Detect which cell encompasses the target text, then output its (x, y) center coordinate. 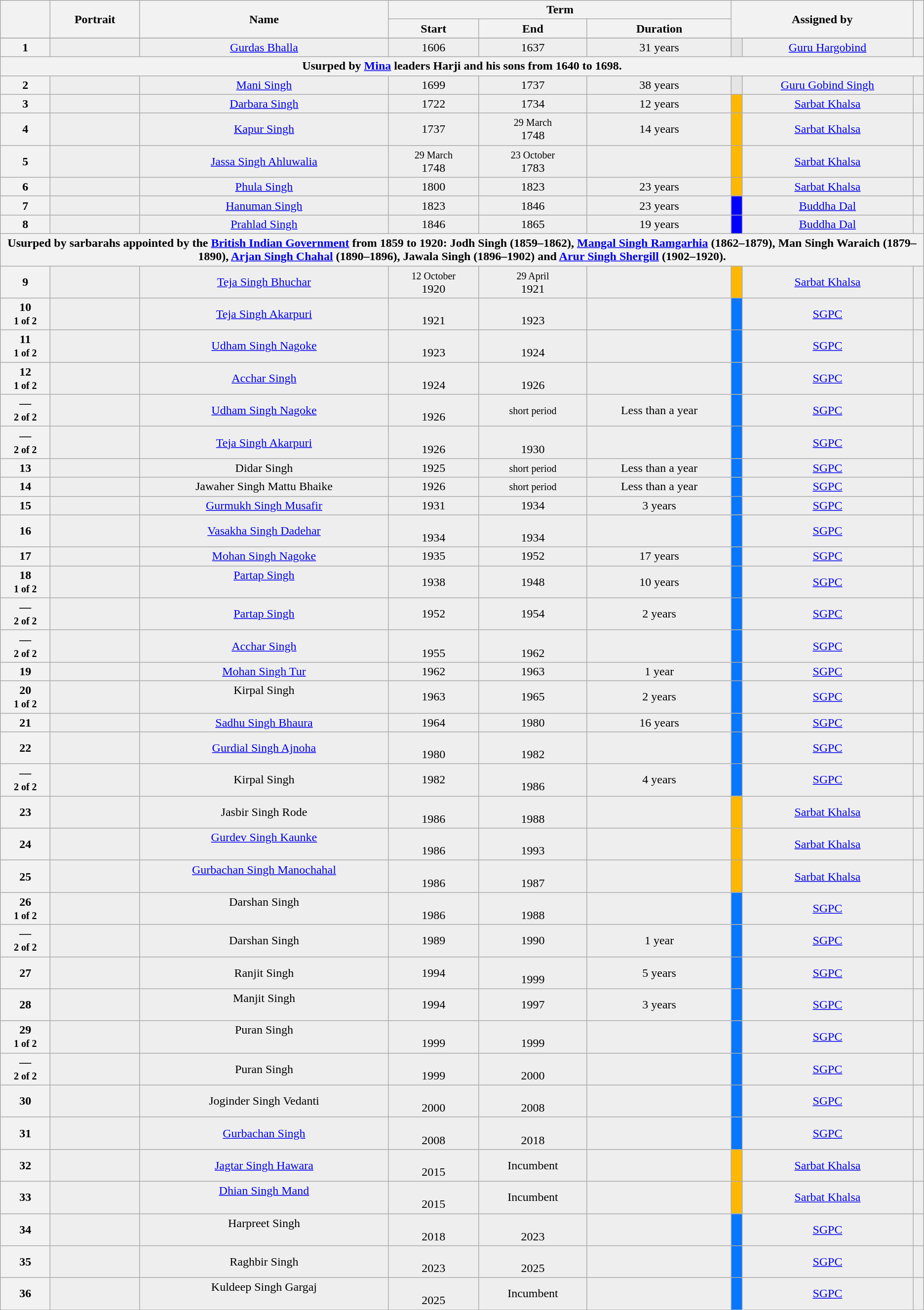
Sadhu Singh Bhaura (264, 722)
1965 (533, 697)
5 years (659, 972)
19 years (659, 224)
1989 (433, 941)
Jassa Singh Ahluwalia (264, 161)
Usurped by Mina leaders Harji and his sons from 1640 to 1698. (462, 66)
101 of 2 (26, 314)
1993 (533, 844)
Harpreet Singh (264, 1229)
7 (26, 205)
1921 (433, 314)
2 (26, 85)
33 (26, 1197)
30 (26, 1101)
16 (26, 531)
111 of 2 (26, 347)
Start (433, 29)
121 of 2 (26, 378)
34 (26, 1229)
1606 (433, 47)
24 (26, 844)
1637 (533, 47)
25 (26, 877)
15 (26, 505)
1722 (433, 104)
Raghbir Singh (264, 1262)
36 (26, 1294)
16 years (659, 722)
Guru Hargobind (827, 47)
1954 (533, 614)
Guru Gobind Singh (827, 85)
29 April1921 (533, 281)
1699 (433, 85)
9 (26, 281)
Kapur Singh (264, 129)
1734 (533, 104)
Assigned by (822, 19)
Kuldeep Singh Gargaj (264, 1294)
31 (26, 1133)
Hanuman Singh (264, 205)
181 of 2 (26, 581)
1997 (533, 1005)
12 October1920 (433, 281)
14 (26, 487)
23 October1783 (533, 161)
1935 (433, 556)
3 (26, 104)
1955 (433, 646)
Gurdial Singh Ajnoha (264, 748)
10 years (659, 581)
Mani Singh (264, 85)
Gurdev Singh Kaunke (264, 844)
Vasakha Singh Dadehar (264, 531)
1 (26, 47)
Name (264, 19)
Phula Singh (264, 187)
Mohan Singh Tur (264, 671)
Mohan Singh Nagoke (264, 556)
35 (26, 1262)
Term (560, 10)
Darbara Singh (264, 104)
Gurmukh Singh Musafir (264, 505)
17 (26, 556)
28 (26, 1005)
Gurbachan Singh Manochahal (264, 877)
6 (26, 187)
1800 (433, 187)
261 of 2 (26, 908)
1948 (533, 581)
Ranjit Singh (264, 972)
32 (26, 1165)
Dhian Singh Mand (264, 1197)
291 of 2 (26, 1037)
14 years (659, 129)
38 years (659, 85)
Joginder Singh Vedanti (264, 1101)
End (533, 29)
13 (26, 468)
Manjit Singh (264, 1005)
8 (26, 224)
19 (26, 671)
1925 (433, 468)
5 (26, 161)
Jawaher Singh Mattu Bhaike (264, 487)
1990 (533, 941)
21 (26, 722)
201 of 2 (26, 697)
4 (26, 129)
22 (26, 748)
31 years (659, 47)
Prahlad Singh (264, 224)
Jasbir Singh Rode (264, 812)
Teja Singh Bhuchar (264, 281)
4 years (659, 780)
1964 (433, 722)
27 (26, 972)
1938 (433, 581)
Gurbachan Singh (264, 1133)
17 years (659, 556)
Portrait (95, 19)
1987 (533, 877)
1865 (533, 224)
Didar Singh (264, 468)
Jagtar Singh Hawara (264, 1165)
1931 (433, 505)
12 years (659, 104)
Gurdas Bhalla (264, 47)
23 (26, 812)
1930 (533, 442)
Duration (659, 29)
